Determine the (X, Y) coordinate at the center of the cell enclosing the given text.  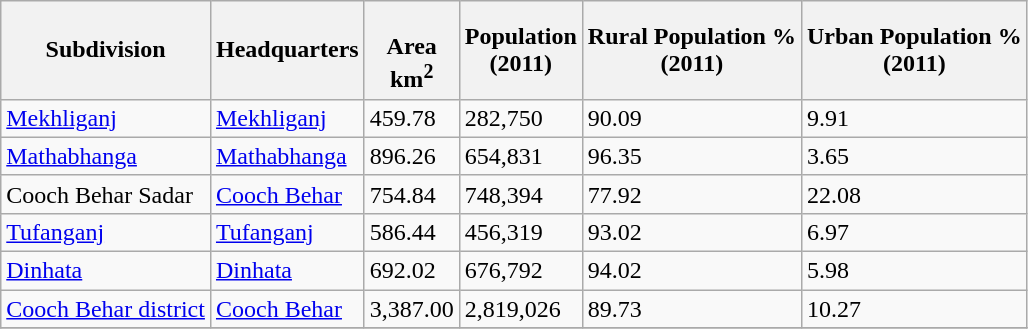
93.02 (692, 232)
754.84 (412, 194)
96.35 (692, 156)
896.26 (412, 156)
Headquarters (287, 50)
3,387.00 (412, 309)
10.27 (914, 309)
89.73 (692, 309)
9.91 (914, 118)
748,394 (520, 194)
Cooch Behar Sadar (106, 194)
282,750 (520, 118)
456,319 (520, 232)
Areakm2 (412, 50)
692.02 (412, 271)
94.02 (692, 271)
459.78 (412, 118)
Subdivision (106, 50)
5.98 (914, 271)
90.09 (692, 118)
586.44 (412, 232)
Urban Population % (2011) (914, 50)
654,831 (520, 156)
3.65 (914, 156)
22.08 (914, 194)
6.97 (914, 232)
77.92 (692, 194)
Cooch Behar district (106, 309)
Population(2011) (520, 50)
676,792 (520, 271)
2,819,026 (520, 309)
Rural Population %(2011) (692, 50)
